For the text-containing cell, return its midpoint in [X, Y] coordinate format. 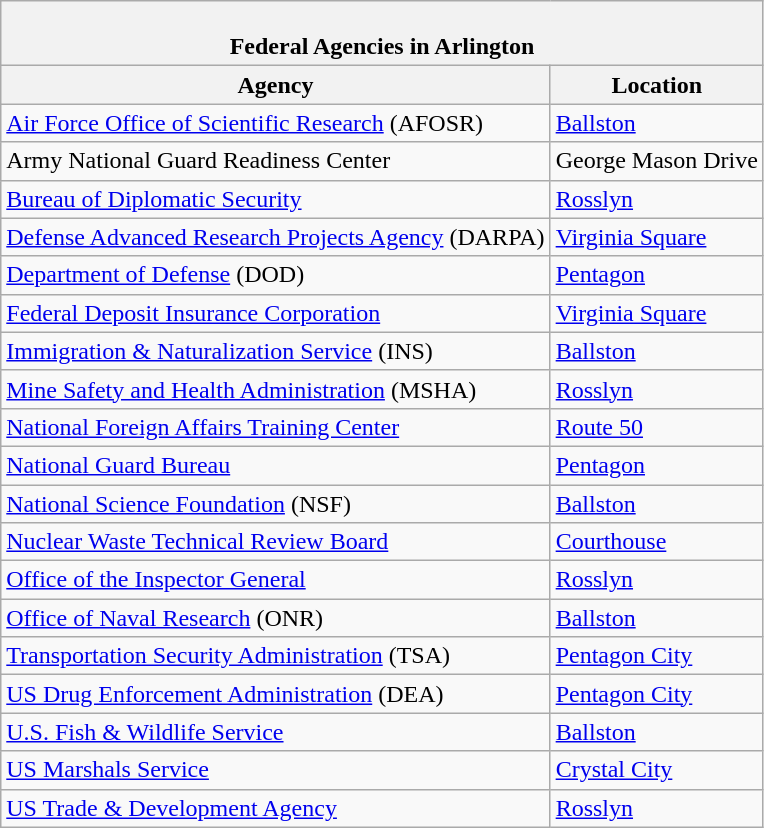
Defense Advanced Research Projects Agency (DARPA) [276, 237]
Air Force Office of Scientific Research (AFOSR) [276, 123]
George Mason Drive [656, 161]
Army National Guard Readiness Center [276, 161]
US Marshals Service [276, 770]
Route 50 [656, 427]
Nuclear Waste Technical Review Board [276, 542]
US Drug Enforcement Administration (DEA) [276, 694]
Bureau of Diplomatic Security [276, 199]
Office of Naval Research (ONR) [276, 618]
Office of the Inspector General [276, 580]
National Foreign Affairs Training Center [276, 427]
Crystal City [656, 770]
National Science Foundation (NSF) [276, 503]
U.S. Fish & Wildlife Service [276, 732]
Immigration & Naturalization Service (INS) [276, 351]
Courthouse [656, 542]
Agency [276, 85]
Transportation Security Administration (TSA) [276, 656]
Federal Deposit Insurance Corporation [276, 313]
Location [656, 85]
Mine Safety and Health Administration (MSHA) [276, 389]
Department of Defense (DOD) [276, 275]
National Guard Bureau [276, 465]
Federal Agencies in Arlington [382, 34]
US Trade & Development Agency [276, 808]
